For the text-containing cell, return its midpoint in (x, y) coordinate format. 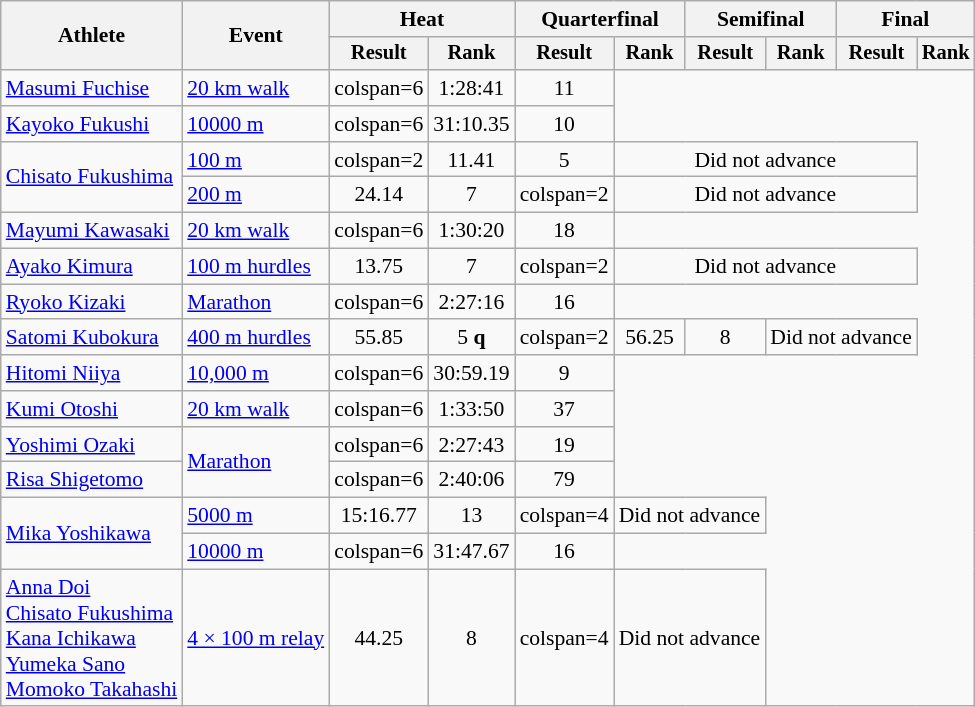
Semifinal (760, 19)
Heat (422, 19)
200 m (256, 195)
2:27:43 (471, 445)
2:40:06 (471, 480)
5 (564, 160)
15:16.77 (378, 516)
18 (564, 231)
79 (564, 480)
5 q (471, 338)
11.41 (471, 160)
100 m hurdles (256, 267)
100 m (256, 160)
1:28:41 (471, 88)
Mayumi Kawasaki (92, 231)
13 (471, 516)
Ayako Kimura (92, 267)
Kayoko Fukushi (92, 124)
44.25 (378, 638)
Mika Yoshikawa (92, 534)
19 (564, 445)
Quarterfinal (600, 19)
5000 m (256, 516)
1:30:20 (471, 231)
Satomi Kubokura (92, 338)
Hitomi Niiya (92, 373)
Final (905, 19)
2:27:16 (471, 302)
10,000 m (256, 373)
Risa Shigetomo (92, 480)
11 (564, 88)
Athlete (92, 36)
4 × 100 m relay (256, 638)
Kumi Otoshi (92, 409)
400 m hurdles (256, 338)
37 (564, 409)
56.25 (650, 338)
Yoshimi Ozaki (92, 445)
Chisato Fukushima (92, 178)
1:33:50 (471, 409)
31:47.67 (471, 552)
31:10.35 (471, 124)
Ryoko Kizaki (92, 302)
55.85 (378, 338)
Event (256, 36)
24.14 (378, 195)
Anna DoiChisato FukushimaKana IchikawaYumeka SanoMomoko Takahashi (92, 638)
Masumi Fuchise (92, 88)
30:59.19 (471, 373)
10 (564, 124)
9 (564, 373)
13.75 (378, 267)
